Pinpoint the cell where the given text exists, returning its (X, Y) midpoint coordinate. 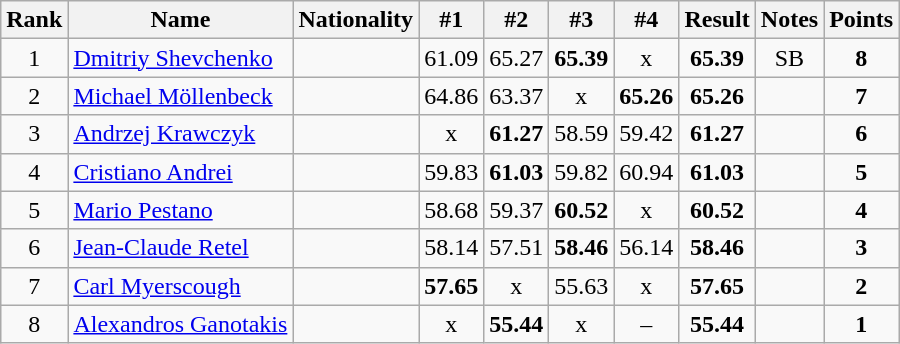
Name (180, 20)
59.37 (516, 210)
#2 (516, 20)
Result (717, 20)
– (646, 324)
59.83 (452, 172)
Mario Pestano (180, 210)
58.14 (452, 248)
59.42 (646, 134)
#4 (646, 20)
58.59 (582, 134)
SB (789, 58)
Dmitriy Shevchenko (180, 58)
60.94 (646, 172)
59.82 (582, 172)
63.37 (516, 96)
Cristiano Andrei (180, 172)
64.86 (452, 96)
56.14 (646, 248)
Andrzej Krawczyk (180, 134)
Points (862, 20)
Rank (34, 20)
57.51 (516, 248)
55.63 (582, 286)
Carl Myerscough (180, 286)
65.27 (516, 58)
61.09 (452, 58)
58.68 (452, 210)
#1 (452, 20)
Alexandros Ganotakis (180, 324)
Jean-Claude Retel (180, 248)
Nationality (356, 20)
#3 (582, 20)
Michael Möllenbeck (180, 96)
Notes (789, 20)
